Capture the cell that displays the provided text and extract its (x, y) central coordinate. 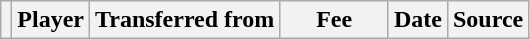
Fee (334, 20)
Source (488, 20)
Transferred from (185, 20)
Player (51, 20)
Date (418, 20)
